Determine the [x, y] coordinate at the center of the cell enclosing the given text.  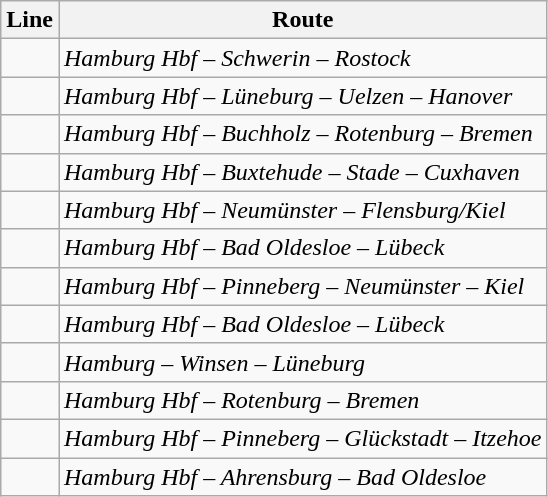
Hamburg Hbf – Pinneberg – Glückstadt – Itzehoe [302, 438]
Hamburg Hbf – Schwerin – Rostock [302, 58]
Hamburg Hbf – Lüneburg – Uelzen – Hanover [302, 96]
Hamburg Hbf – Neumünster – Flensburg/Kiel [302, 210]
Hamburg Hbf – Buxtehude – Stade – Cuxhaven [302, 172]
Hamburg Hbf – Ahrensburg – Bad Oldesloe [302, 477]
Hamburg Hbf – Rotenburg – Bremen [302, 400]
Hamburg Hbf – Buchholz – Rotenburg – Bremen [302, 134]
Hamburg Hbf – Pinneberg – Neumünster – Kiel [302, 286]
Hamburg – Winsen – Lüneburg [302, 362]
Line [30, 20]
Route [302, 20]
